Pinpoint the cell where the given text exists, returning its [X, Y] midpoint coordinate. 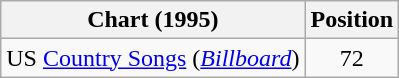
Chart (1995) [153, 20]
US Country Songs (Billboard) [153, 58]
72 [352, 58]
Position [352, 20]
